Determine the [X, Y] coordinate at the center of the cell enclosing the given text.  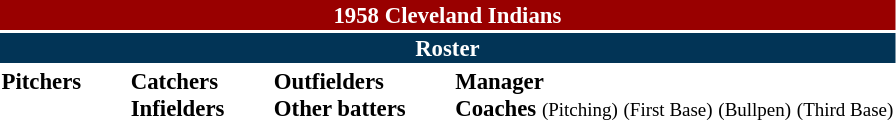
1958 Cleveland Indians [448, 15]
Roster [448, 48]
